Pinpoint the cell where the given text exists, returning its [X, Y] midpoint coordinate. 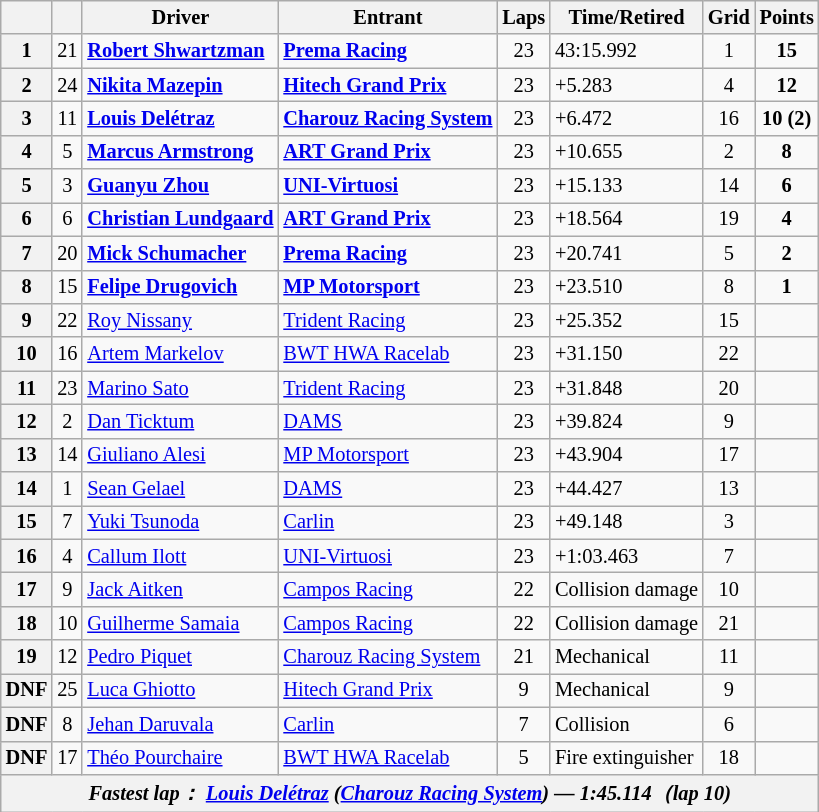
Fastest lap： Louis Delétraz (Charouz Racing System) — 1:45.114（lap 10) [410, 792]
Dan Ticktum [180, 421]
+20.741 [626, 253]
+25.352 [626, 320]
Jack Aitken [180, 589]
+49.148 [626, 522]
Giuliano Alesi [180, 455]
Mick Schumacher [180, 253]
Marcus Armstrong [180, 152]
+18.564 [626, 219]
Roy Nissany [180, 320]
Robert Shwartzman [180, 51]
Pedro Piquet [180, 657]
Nikita Mazepin [180, 85]
Marino Sato [180, 388]
Luca Ghiotto [180, 690]
Yuki Tsunoda [180, 522]
Guanyu Zhou [180, 186]
Felipe Drugovich [180, 287]
+43.904 [626, 455]
Artem Markelov [180, 354]
Callum Ilott [180, 556]
Guilherme Samaia [180, 623]
Entrant [388, 17]
10 (2) [787, 118]
Time/Retired [626, 17]
+6.472 [626, 118]
Grid [729, 17]
+31.848 [626, 388]
+1:03.463 [626, 556]
Louis Delétraz [180, 118]
Christian Lundgaard [180, 219]
Fire extinguisher [626, 758]
+10.655 [626, 152]
Collision [626, 724]
Jehan Daruvala [180, 724]
+5.283 [626, 85]
+15.133 [626, 186]
+23.510 [626, 287]
Sean Gelael [180, 489]
Théo Pourchaire [180, 758]
+44.427 [626, 489]
Points [787, 17]
Laps [524, 17]
43:15.992 [626, 51]
Driver [180, 17]
25 [67, 690]
+39.824 [626, 421]
+31.150 [626, 354]
24 [67, 85]
